Provide the (x, y) coordinate of the cell's center where the given text is located.  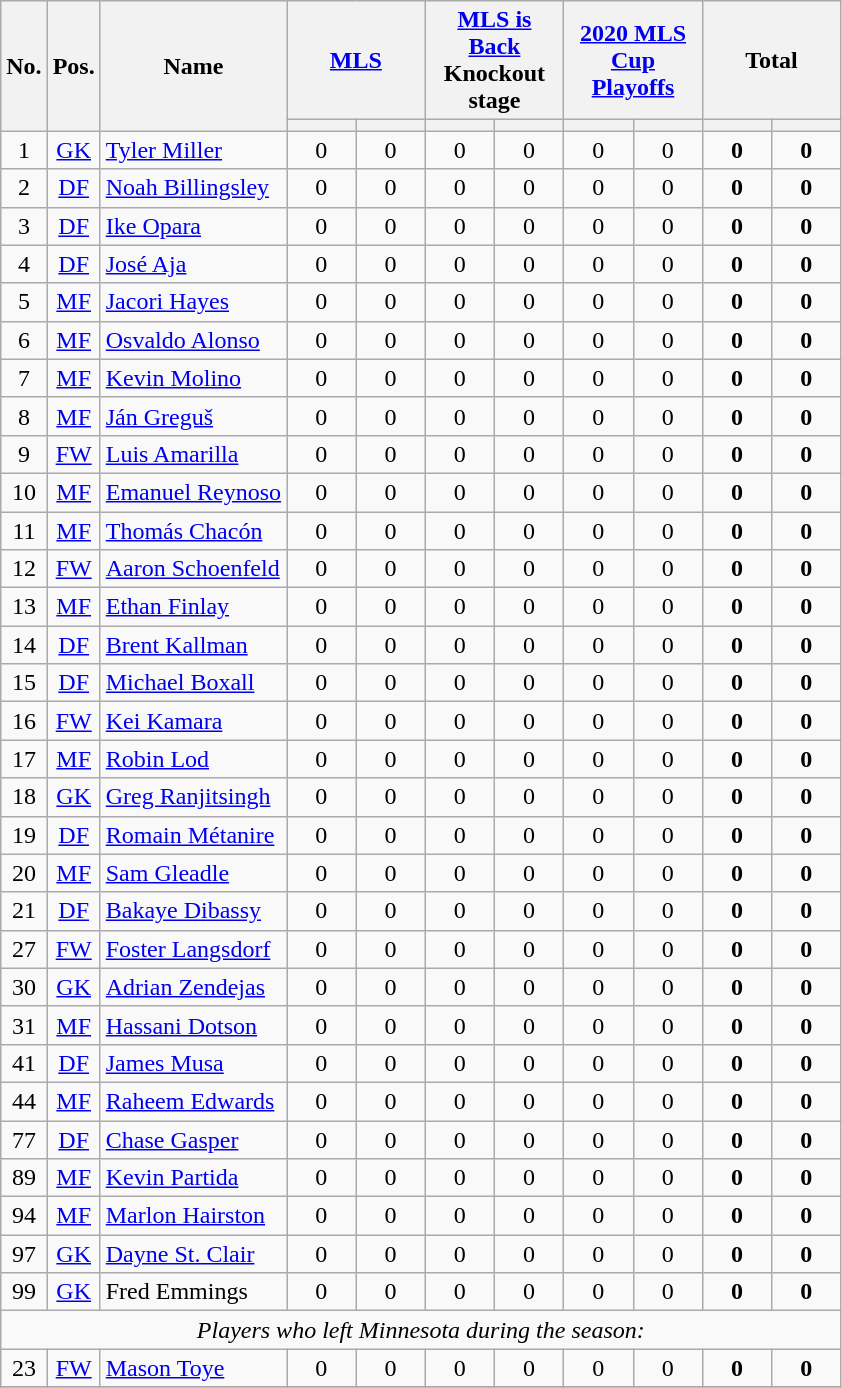
2 (24, 188)
MLS is BackKnockout stage (494, 60)
Michael Boxall (193, 683)
89 (24, 1178)
Mason Toye (193, 1368)
23 (24, 1368)
James Musa (193, 1063)
Aaron Schoenfeld (193, 569)
Bakaye Dibassy (193, 911)
Chase Gasper (193, 1139)
Marlon Hairston (193, 1216)
77 (24, 1139)
Ethan Finlay (193, 607)
Robin Lod (193, 759)
20 (24, 873)
Adrian Zendejas (193, 987)
Noah Billingsley (193, 188)
Emanuel Reynoso (193, 492)
94 (24, 1216)
12 (24, 569)
16 (24, 721)
10 (24, 492)
Thomás Chacón (193, 531)
21 (24, 911)
Kevin Molino (193, 378)
9 (24, 454)
5 (24, 302)
MLS (356, 60)
8 (24, 416)
19 (24, 835)
3 (24, 226)
44 (24, 1101)
1 (24, 150)
Dayne St. Clair (193, 1254)
Players who left Minnesota during the season: (421, 1330)
Romain Métanire (193, 835)
27 (24, 949)
Tyler Miller (193, 150)
Hassani Dotson (193, 1025)
Fred Emmings (193, 1292)
99 (24, 1292)
Kevin Partida (193, 1178)
Brent Kallman (193, 645)
7 (24, 378)
15 (24, 683)
18 (24, 797)
Pos. (74, 66)
41 (24, 1063)
97 (24, 1254)
11 (24, 531)
No. (24, 66)
Sam Gleadle (193, 873)
30 (24, 987)
Kei Kamara (193, 721)
6 (24, 340)
Raheem Edwards (193, 1101)
4 (24, 264)
Luis Amarilla (193, 454)
José Aja (193, 264)
Ike Opara (193, 226)
Foster Langsdorf (193, 949)
Greg Ranjitsingh (193, 797)
Ján Greguš (193, 416)
31 (24, 1025)
Total (772, 60)
Jacori Hayes (193, 302)
14 (24, 645)
2020 MLS Cup Playoffs (634, 60)
Name (193, 66)
Osvaldo Alonso (193, 340)
13 (24, 607)
17 (24, 759)
